Output the [x, y] coordinate of the center of the cell containing the given text.  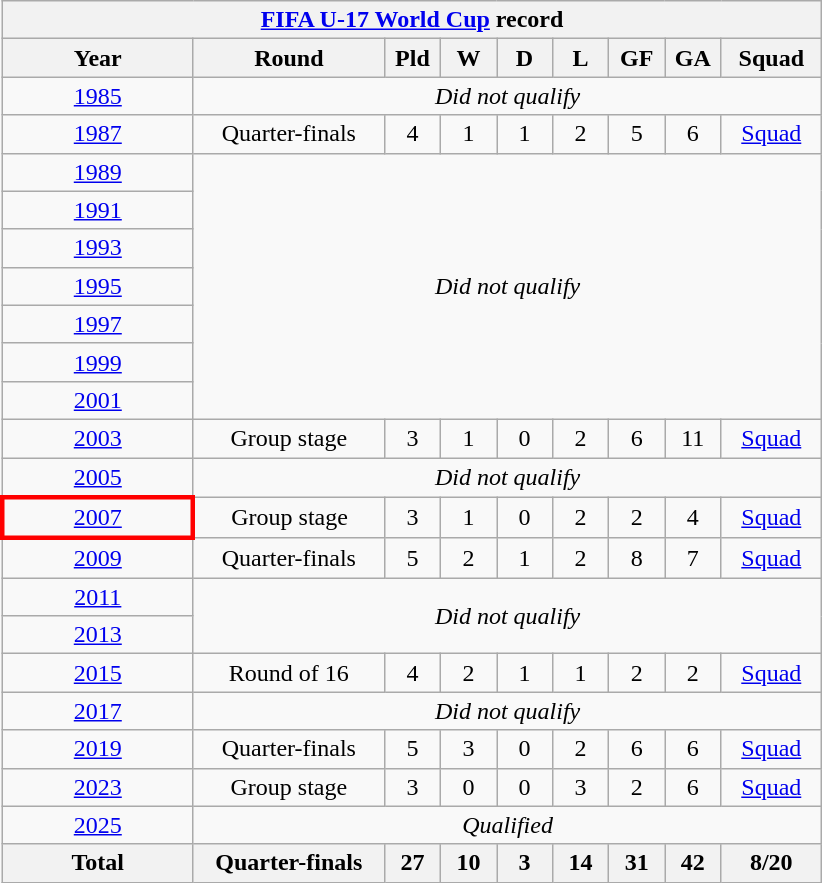
2011 [98, 597]
D [524, 58]
8 [637, 558]
2025 [98, 825]
2005 [98, 478]
2023 [98, 787]
1997 [98, 324]
L [581, 58]
2009 [98, 558]
11 [693, 438]
1989 [98, 172]
GA [693, 58]
2007 [98, 518]
42 [693, 863]
W [468, 58]
2017 [98, 711]
FIFA U-17 World Cup record [412, 20]
Pld [412, 58]
2003 [98, 438]
Round of 16 [288, 673]
1993 [98, 248]
1995 [98, 286]
2001 [98, 400]
27 [412, 863]
2013 [98, 635]
GF [637, 58]
Round [288, 58]
1991 [98, 210]
1987 [98, 134]
8/20 [772, 863]
Qualified [507, 825]
Total [98, 863]
10 [468, 863]
7 [693, 558]
14 [581, 863]
1999 [98, 362]
Year [98, 58]
2015 [98, 673]
31 [637, 863]
1985 [98, 96]
2019 [98, 749]
